Determine the (X, Y) coordinate at the center of the cell enclosing the given text.  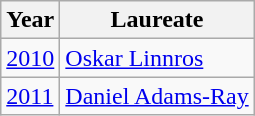
Year (30, 20)
Daniel Adams-Ray (157, 96)
2011 (30, 96)
2010 (30, 58)
Oskar Linnros (157, 58)
Laureate (157, 20)
